Search for the cell housing the specified text and yield its (X, Y) center coordinate. 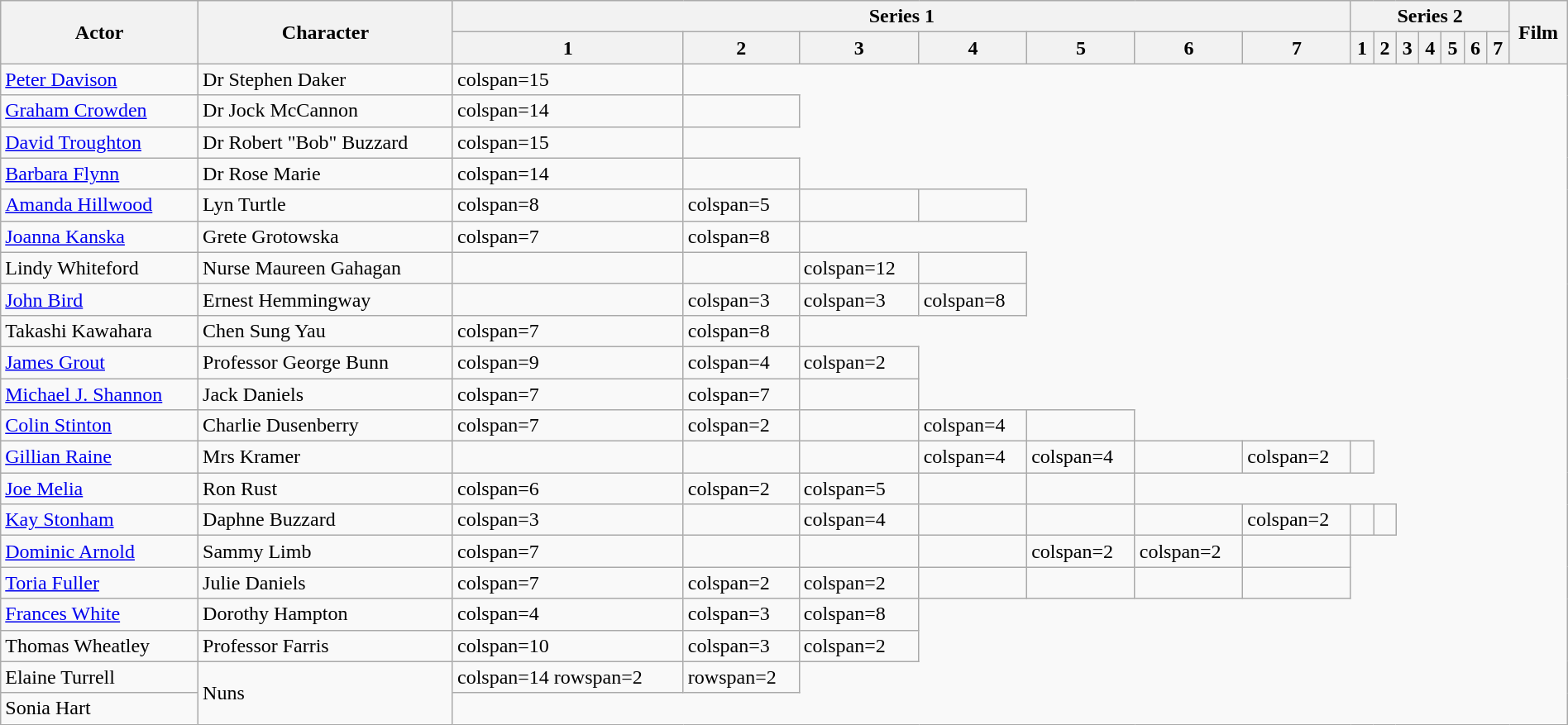
Professor Farris (326, 646)
Mrs Kramer (326, 457)
Toria Fuller (99, 583)
Ron Rust (326, 489)
Joanna Kanska (99, 236)
Charlie Dusenberry (326, 426)
colspan=12 (858, 268)
Gillian Raine (99, 457)
Dominic Arnold (99, 551)
Film (1538, 32)
Sammy Limb (326, 551)
Barbara Flynn (99, 174)
Joe Melia (99, 489)
Actor (99, 32)
Dr Jock McCannon (326, 111)
Lyn Turtle (326, 205)
Grete Grotowska (326, 236)
David Troughton (99, 142)
rowspan=2 (741, 677)
Character (326, 32)
Thomas Wheatley (99, 646)
Elaine Turrell (99, 677)
Nuns (326, 693)
Dr Stephen Daker (326, 79)
Chen Sung Yau (326, 331)
Professor George Bunn (326, 362)
Sonia Hart (99, 708)
colspan=9 (567, 362)
Julie Daniels (326, 583)
Colin Stinton (99, 426)
Jack Daniels (326, 394)
Nurse Maureen Gahagan (326, 268)
Series 2 (1430, 17)
Graham Crowden (99, 111)
colspan=10 (567, 646)
Takashi Kawahara (99, 331)
James Grout (99, 362)
Peter Davison (99, 79)
colspan=14 rowspan=2 (567, 677)
Series 1 (901, 17)
Dr Rose Marie (326, 174)
Daphne Buzzard (326, 520)
Ernest Hemmingway (326, 299)
Kay Stonham (99, 520)
Lindy Whiteford (99, 268)
Michael J. Shannon (99, 394)
Amanda Hillwood (99, 205)
colspan=6 (567, 489)
John Bird (99, 299)
Dorothy Hampton (326, 614)
Dr Robert "Bob" Buzzard (326, 142)
Frances White (99, 614)
